Find where the given text appears and provide that cell's center as [X, Y] coordinate. 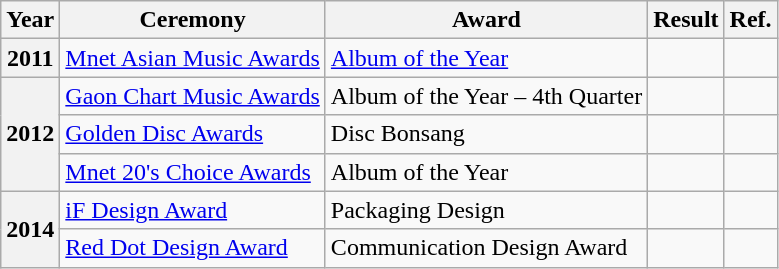
Year [30, 20]
Ceremony [193, 20]
Communication Design Award [486, 248]
Packaging Design [486, 210]
Award [486, 20]
iF Design Award [193, 210]
Ref. [750, 20]
2014 [30, 229]
Result [686, 20]
2012 [30, 134]
Disc Bonsang [486, 134]
Red Dot Design Award [193, 248]
Gaon Chart Music Awards [193, 96]
Mnet 20's Choice Awards [193, 172]
2011 [30, 58]
Album of the Year – 4th Quarter [486, 96]
Mnet Asian Music Awards [193, 58]
Golden Disc Awards [193, 134]
